Detect which cell encompasses the target text, then output its (X, Y) center coordinate. 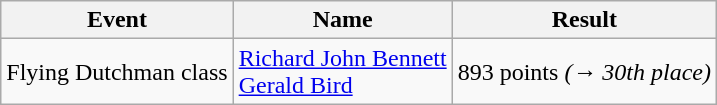
893 points (→ 30th place) (584, 72)
Richard John BennettGerald Bird (342, 72)
Event (117, 20)
Result (584, 20)
Flying Dutchman class (117, 72)
Name (342, 20)
